Determine the [x, y] coordinate at the center of the cell enclosing the given text.  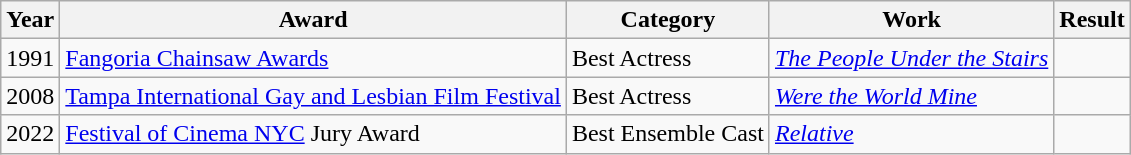
1991 [30, 58]
Award [314, 20]
Relative [911, 134]
Fangoria Chainsaw Awards [314, 58]
Best Ensemble Cast [668, 134]
Were the World Mine [911, 96]
Category [668, 20]
Festival of Cinema NYC Jury Award [314, 134]
The People Under the Stairs [911, 58]
Tampa International Gay and Lesbian Film Festival [314, 96]
2022 [30, 134]
Year [30, 20]
Work [911, 20]
2008 [30, 96]
Result [1092, 20]
